Return (x, y) of the center of cell containing provided text 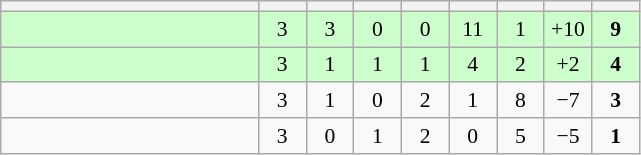
+10 (568, 29)
+2 (568, 65)
−7 (568, 101)
5 (520, 136)
9 (616, 29)
11 (473, 29)
8 (520, 101)
−5 (568, 136)
